Pinpoint the cell where the given text exists, returning its [X, Y] midpoint coordinate. 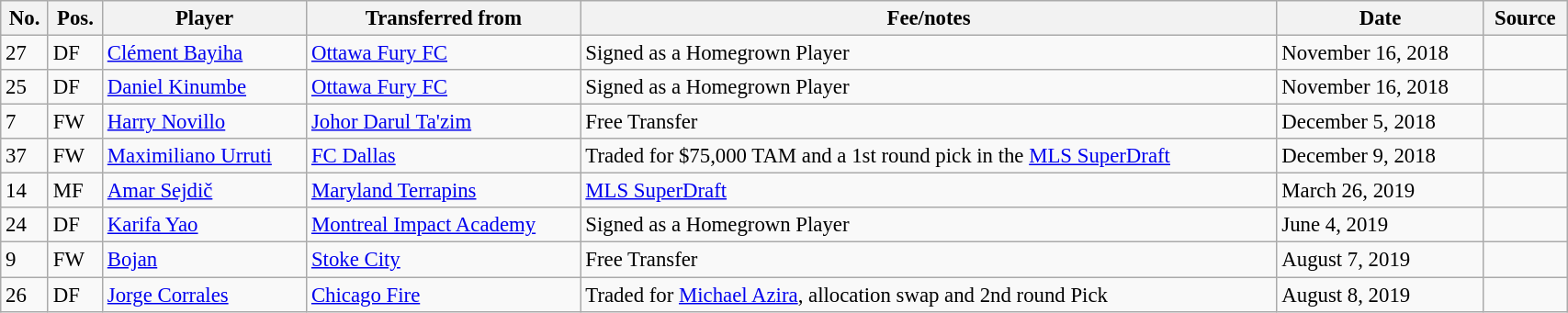
Pos. [75, 18]
March 26, 2019 [1380, 191]
Traded for Michael Azira, allocation swap and 2nd round Pick [929, 295]
Amar Sejdič [205, 191]
Maximiliano Urruti [205, 156]
Johor Darul Ta'zim [444, 122]
25 [25, 87]
Maryland Terrapins [444, 191]
Traded for $75,000 TAM and a 1st round pick in the MLS SuperDraft [929, 156]
Clément Bayiha [205, 53]
MF [75, 191]
Source [1525, 18]
August 7, 2019 [1380, 260]
26 [25, 295]
December 5, 2018 [1380, 122]
7 [25, 122]
Date [1380, 18]
27 [25, 53]
14 [25, 191]
24 [25, 225]
FC Dallas [444, 156]
MLS SuperDraft [929, 191]
June 4, 2019 [1380, 225]
Chicago Fire [444, 295]
Stoke City [444, 260]
Harry Novillo [205, 122]
Montreal Impact Academy [444, 225]
Player [205, 18]
Jorge Corrales [205, 295]
9 [25, 260]
No. [25, 18]
August 8, 2019 [1380, 295]
Karifa Yao [205, 225]
Daniel Kinumbe [205, 87]
Fee/notes [929, 18]
Bojan [205, 260]
Transferred from [444, 18]
December 9, 2018 [1380, 156]
37 [25, 156]
